Pinpoint the cell where the given text exists, returning its [x, y] midpoint coordinate. 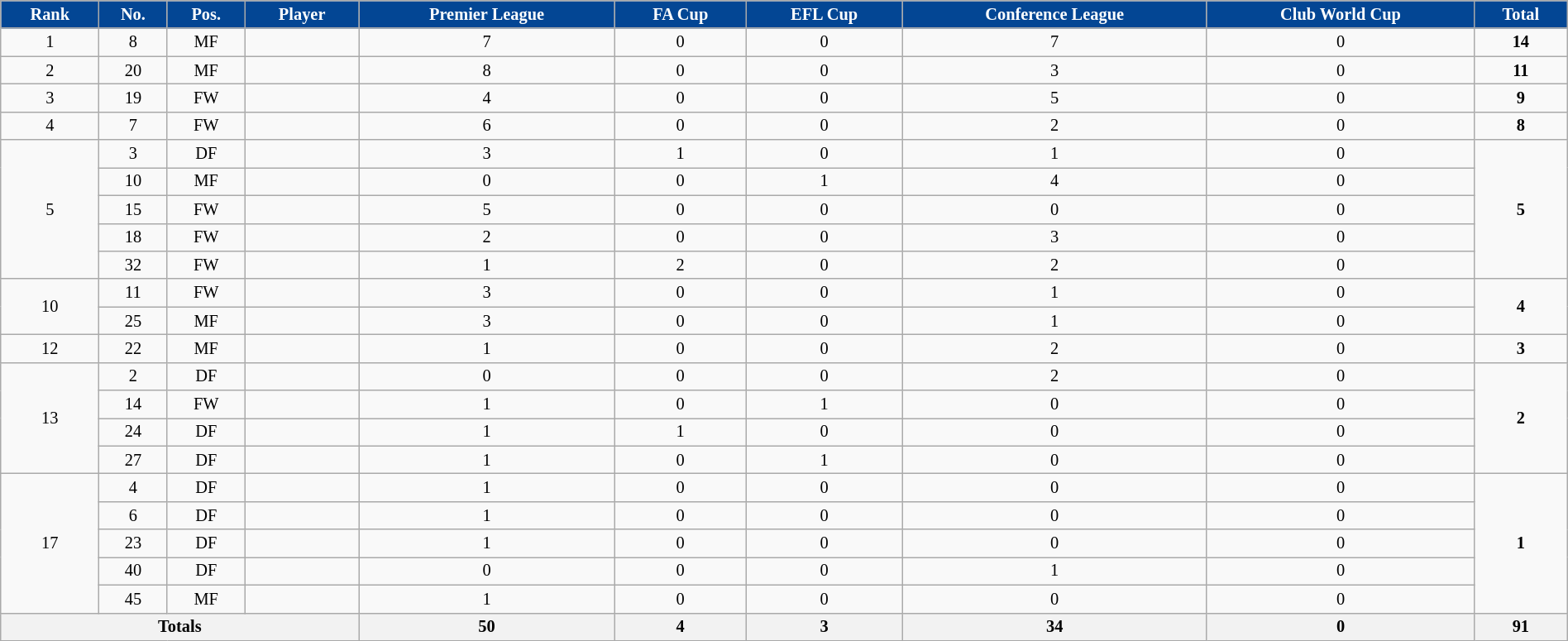
34 [1055, 627]
FA Cup [680, 14]
32 [133, 265]
Rank [50, 14]
Pos. [206, 14]
Total [1520, 14]
13 [50, 419]
22 [133, 348]
91 [1520, 627]
Premier League [486, 14]
12 [50, 348]
15 [133, 209]
17 [50, 543]
24 [133, 432]
20 [133, 70]
Player [302, 14]
Club World Cup [1340, 14]
50 [486, 627]
18 [133, 237]
40 [133, 571]
9 [1520, 98]
27 [133, 460]
19 [133, 98]
23 [133, 543]
Conference League [1055, 14]
Totals [180, 627]
No. [133, 14]
45 [133, 599]
EFL Cup [824, 14]
25 [133, 321]
